From the cell containing the given text, extract its center point as [X, Y] coordinate. 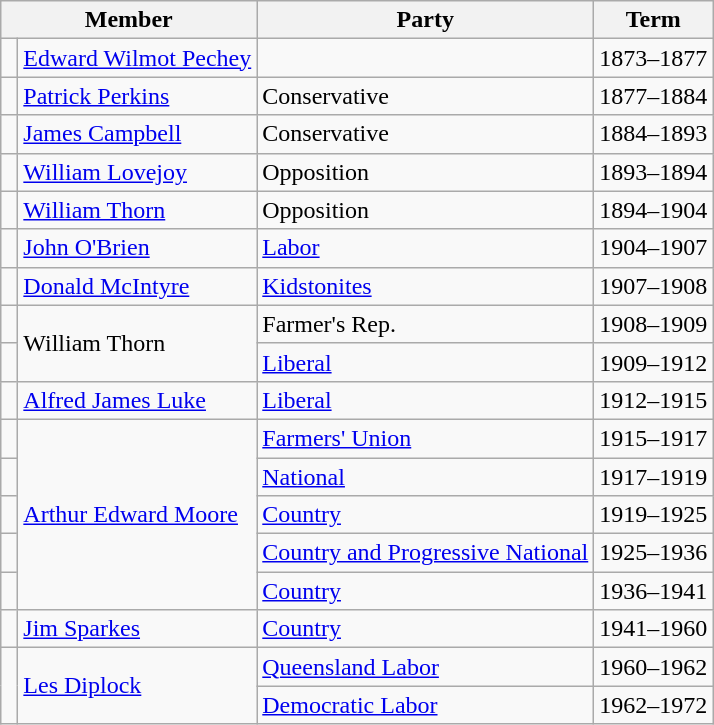
Donald McIntyre [138, 286]
1893–1894 [654, 172]
1877–1884 [654, 96]
1873–1877 [654, 58]
1960–1962 [654, 667]
1936–1941 [654, 591]
1919–1925 [654, 515]
Jim Sparkes [138, 629]
Democratic Labor [426, 705]
Member [129, 20]
1917–1919 [654, 477]
Les Diplock [138, 686]
Country and Progressive National [426, 553]
Farmer's Rep. [426, 324]
1908–1909 [654, 324]
Labor [426, 248]
James Campbell [138, 134]
Alfred James Luke [138, 400]
1962–1972 [654, 705]
Queensland Labor [426, 667]
1894–1904 [654, 210]
Party [426, 20]
Term [654, 20]
1915–1917 [654, 438]
1909–1912 [654, 362]
Patrick Perkins [138, 96]
1912–1915 [654, 400]
Kidstonites [426, 286]
1904–1907 [654, 248]
1907–1908 [654, 286]
National [426, 477]
Edward Wilmot Pechey [138, 58]
William Lovejoy [138, 172]
1884–1893 [654, 134]
1941–1960 [654, 629]
Farmers' Union [426, 438]
1925–1936 [654, 553]
John O'Brien [138, 248]
Arthur Edward Moore [138, 514]
